From the cell containing the given text, extract its center point as [x, y] coordinate. 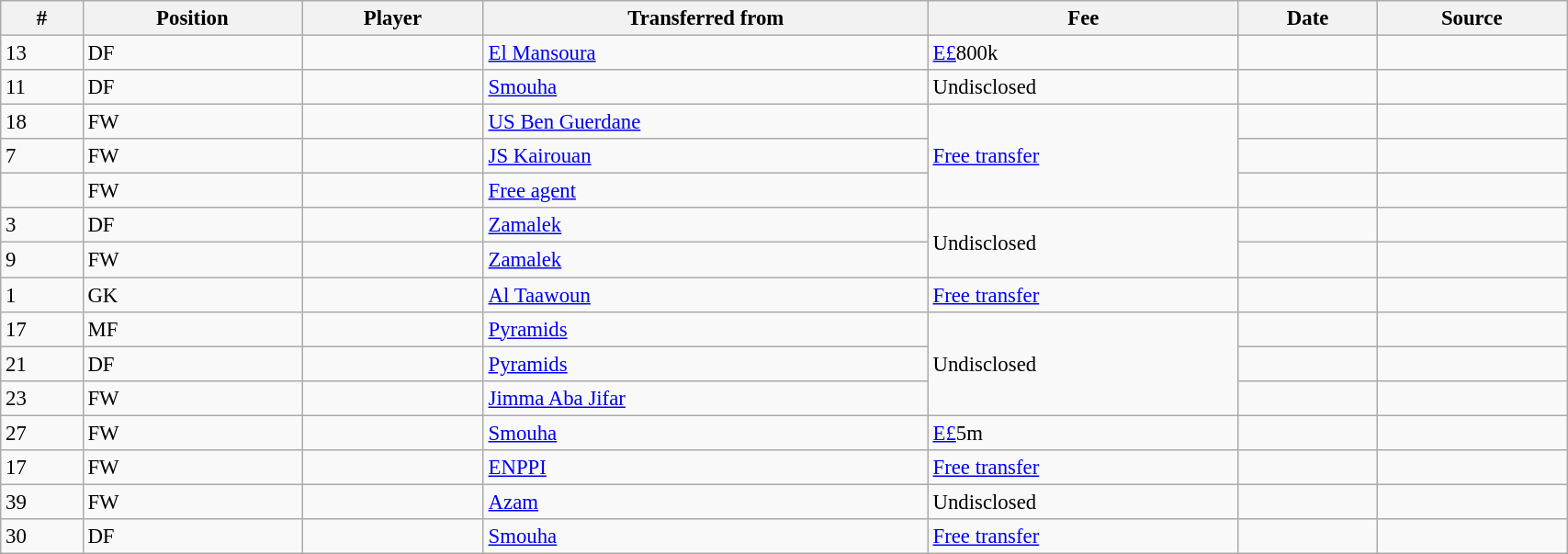
3 [42, 225]
US Ben Guerdane [705, 122]
Jimma Aba Jifar [705, 398]
7 [42, 156]
Source [1472, 18]
JS Kairouan [705, 156]
El Mansoura [705, 53]
13 [42, 53]
ENPPI [705, 468]
18 [42, 122]
9 [42, 260]
GK [192, 295]
Transferred from [705, 18]
30 [42, 537]
E£5m [1083, 433]
Al Taawoun [705, 295]
Azam [705, 502]
Position [192, 18]
39 [42, 502]
MF [192, 329]
11 [42, 87]
Player [393, 18]
Free agent [705, 191]
E£800k [1083, 53]
Fee [1083, 18]
21 [42, 364]
1 [42, 295]
23 [42, 398]
27 [42, 433]
# [42, 18]
Date [1307, 18]
